Detect which cell encompasses the target text, then output its [X, Y] center coordinate. 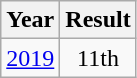
Result [98, 20]
Year [30, 20]
2019 [30, 58]
11th [98, 58]
